Scan for the cell matching the given text and deliver its [x, y] coordinate at center. 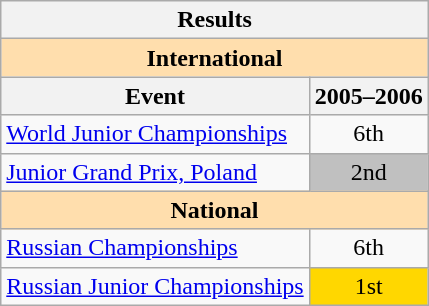
World Junior Championships [155, 134]
International [214, 58]
1st [368, 286]
National [214, 210]
Results [214, 20]
Russian Junior Championships [155, 286]
2005–2006 [368, 96]
2nd [368, 172]
Junior Grand Prix, Poland [155, 172]
Event [155, 96]
Russian Championships [155, 248]
